For the text-containing cell, return its midpoint in [X, Y] coordinate format. 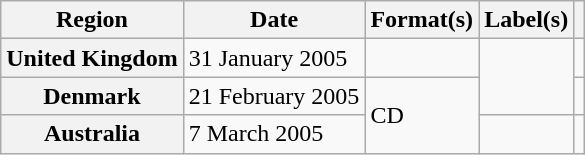
CD [422, 115]
21 February 2005 [274, 96]
Denmark [92, 96]
Label(s) [526, 20]
Australia [92, 134]
Format(s) [422, 20]
7 March 2005 [274, 134]
31 January 2005 [274, 58]
Date [274, 20]
United Kingdom [92, 58]
Region [92, 20]
